Provide the (x, y) coordinate of the cell's center where the given text is located.  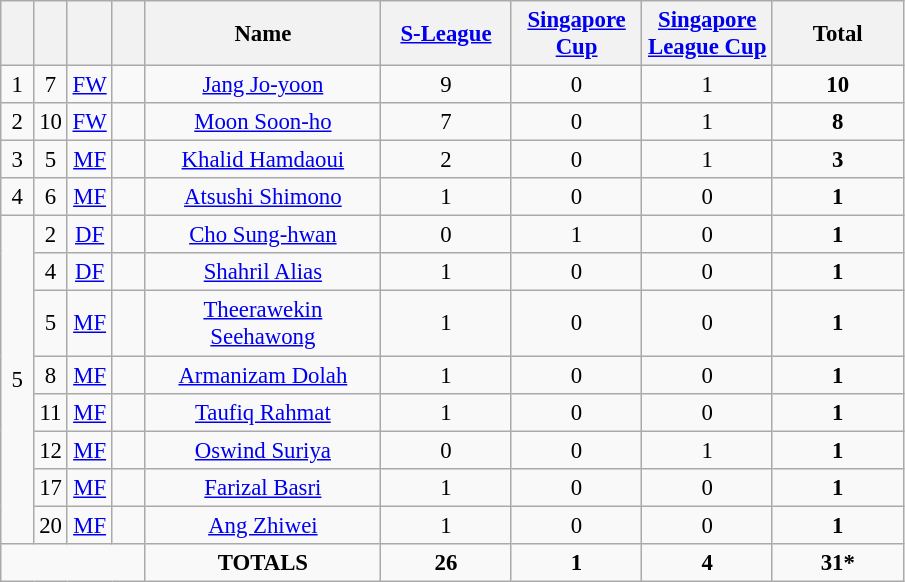
17 (50, 487)
26 (446, 563)
31* (838, 563)
Moon Soon-ho (263, 122)
S-League (446, 34)
Taufiq Rahmat (263, 412)
9 (446, 85)
TOTALS (263, 563)
Theerawekin Seehawong (263, 324)
Armanizam Dolah (263, 375)
Total (838, 34)
Shahril Alias (263, 273)
Jang Jo-yoon (263, 85)
Oswind Suriya (263, 450)
Singapore Cup (576, 34)
Khalid Hamdaoui (263, 160)
Name (263, 34)
Farizal Basri (263, 487)
6 (50, 197)
Singapore League Cup (708, 34)
Atsushi Shimono (263, 197)
20 (50, 525)
Ang Zhiwei (263, 525)
12 (50, 450)
Cho Sung-hwan (263, 235)
11 (50, 412)
